Extract the (x, y) coordinate from the center of the cell holding the provided text.  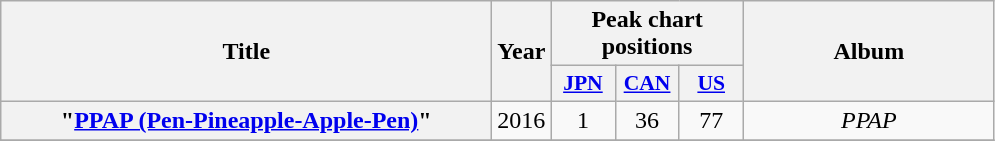
CAN (647, 84)
Peak chart positions (647, 34)
36 (647, 120)
2016 (522, 120)
JPN (583, 84)
Title (246, 52)
"PPAP (Pen-Pineapple-Apple-Pen)" (246, 120)
1 (583, 120)
PPAP (868, 120)
US (711, 84)
Year (522, 52)
Album (868, 52)
77 (711, 120)
